Scan for the cell matching the given text and deliver its (x, y) coordinate at center. 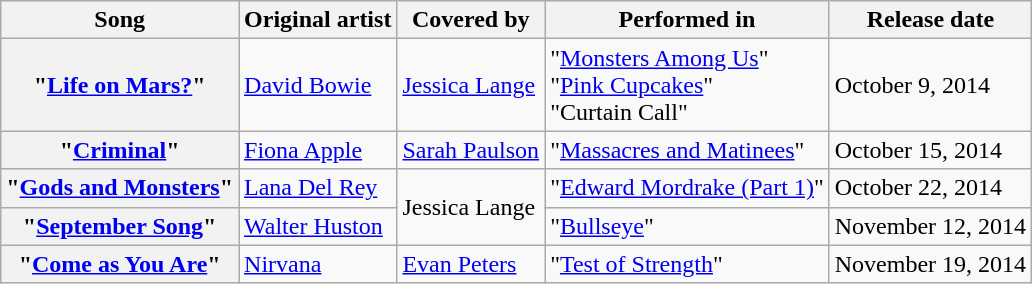
Fiona Apple (318, 150)
October 22, 2014 (930, 188)
David Bowie (318, 85)
November 19, 2014 (930, 264)
Performed in (688, 20)
"Bullseye" (688, 226)
Original artist (318, 20)
Song (120, 20)
Lana Del Rey (318, 188)
Evan Peters (471, 264)
"Edward Mordrake (Part 1)" (688, 188)
October 9, 2014 (930, 85)
"Gods and Monsters" (120, 188)
Nirvana (318, 264)
"Massacres and Matinees" (688, 150)
"Come as You Are" (120, 264)
"Monsters Among Us""Pink Cupcakes""Curtain Call" (688, 85)
"Criminal" (120, 150)
October 15, 2014 (930, 150)
Walter Huston (318, 226)
November 12, 2014 (930, 226)
"September Song" (120, 226)
Sarah Paulson (471, 150)
Release date (930, 20)
"Life on Mars?" (120, 85)
"Test of Strength" (688, 264)
Covered by (471, 20)
